For the text-containing cell, return its midpoint in [x, y] coordinate format. 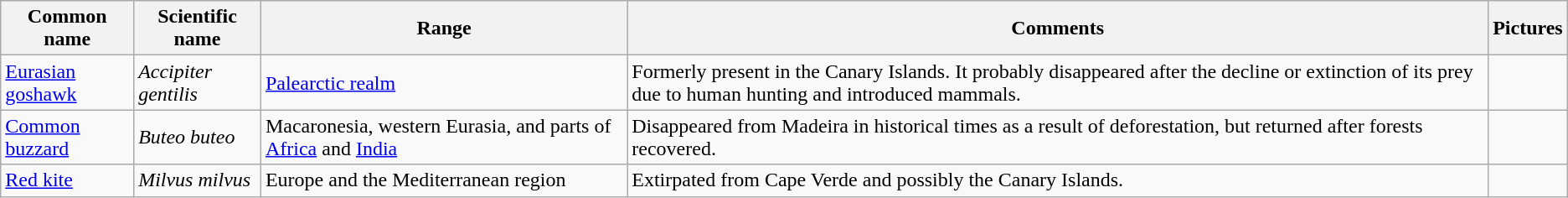
Comments [1058, 29]
Europe and the Mediterranean region [444, 180]
Disappeared from Madeira in historical times as a result of deforestation, but returned after forests recovered. [1058, 138]
Pictures [1528, 29]
Common buzzard [67, 138]
Range [444, 29]
Scientific name [198, 29]
Buteo buteo [198, 138]
Common name [67, 29]
Milvus milvus [198, 180]
Accipiter gentilis [198, 82]
Macaronesia, western Eurasia, and parts of Africa and India [444, 138]
Red kite [67, 180]
Palearctic realm [444, 82]
Eurasian goshawk [67, 82]
Extirpated from Cape Verde and possibly the Canary Islands. [1058, 180]
